Determine the [x, y] coordinate at the center of the cell enclosing the given text.  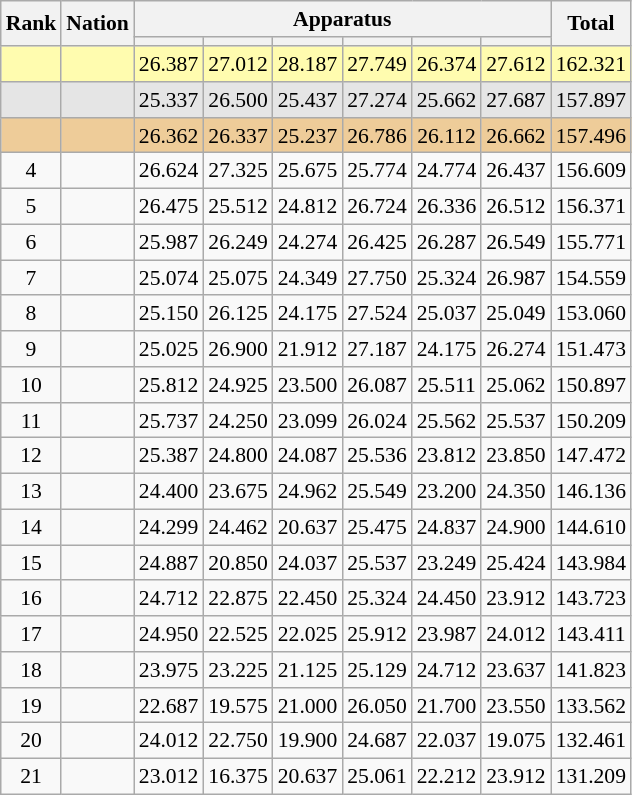
143.723 [591, 599]
13 [32, 492]
153.060 [591, 314]
23.550 [516, 706]
25.812 [168, 385]
9 [32, 349]
5 [32, 207]
26.475 [168, 207]
156.371 [591, 207]
155.771 [591, 243]
27.687 [516, 100]
25.025 [168, 349]
25.549 [376, 492]
Rank [32, 24]
147.472 [591, 456]
24.812 [308, 207]
22.525 [238, 634]
27.750 [376, 278]
26.437 [516, 171]
19 [32, 706]
25.475 [376, 528]
26.112 [446, 136]
24.350 [516, 492]
23.987 [446, 634]
21 [32, 777]
23.812 [446, 456]
26.050 [376, 706]
11 [32, 421]
143.411 [591, 634]
16 [32, 599]
24.037 [308, 563]
24.250 [238, 421]
21.700 [446, 706]
25.074 [168, 278]
20.850 [238, 563]
26.512 [516, 207]
23.975 [168, 670]
14 [32, 528]
6 [32, 243]
Nation [97, 24]
18 [32, 670]
23.637 [516, 670]
26.900 [238, 349]
26.125 [238, 314]
150.897 [591, 385]
23.850 [516, 456]
27.274 [376, 100]
26.249 [238, 243]
21.000 [308, 706]
150.209 [591, 421]
25.061 [376, 777]
25.049 [516, 314]
146.136 [591, 492]
22.212 [446, 777]
25.987 [168, 243]
24.687 [376, 741]
24.450 [446, 599]
141.823 [591, 670]
22.025 [308, 634]
131.209 [591, 777]
24.299 [168, 528]
23.200 [446, 492]
22.750 [238, 741]
24.925 [238, 385]
25.912 [376, 634]
27.325 [238, 171]
22.450 [308, 599]
10 [32, 385]
24.950 [168, 634]
27.187 [376, 349]
24.887 [168, 563]
25.662 [446, 100]
132.461 [591, 741]
22.037 [446, 741]
26.024 [376, 421]
19.575 [238, 706]
26.274 [516, 349]
12 [32, 456]
25.536 [376, 456]
19.075 [516, 741]
25.037 [446, 314]
23.249 [446, 563]
26.287 [446, 243]
16.375 [238, 777]
24.900 [516, 528]
Total [591, 24]
25.150 [168, 314]
27.749 [376, 64]
Apparatus [342, 19]
25.675 [308, 171]
17 [32, 634]
23.099 [308, 421]
144.610 [591, 528]
26.374 [446, 64]
24.087 [308, 456]
25.774 [376, 171]
15 [32, 563]
21.125 [308, 670]
24.462 [238, 528]
25.062 [516, 385]
23.225 [238, 670]
24.962 [308, 492]
162.321 [591, 64]
24.349 [308, 278]
25.075 [238, 278]
26.387 [168, 64]
24.774 [446, 171]
23.012 [168, 777]
151.473 [591, 349]
26.624 [168, 171]
26.662 [516, 136]
23.675 [238, 492]
26.425 [376, 243]
154.559 [591, 278]
26.987 [516, 278]
157.496 [591, 136]
22.687 [168, 706]
25.129 [376, 670]
22.875 [238, 599]
25.437 [308, 100]
26.786 [376, 136]
26.500 [238, 100]
24.274 [308, 243]
20 [32, 741]
26.337 [238, 136]
26.362 [168, 136]
23.500 [308, 385]
24.800 [238, 456]
27.524 [376, 314]
26.336 [446, 207]
25.424 [516, 563]
25.387 [168, 456]
27.612 [516, 64]
24.837 [446, 528]
26.549 [516, 243]
25.511 [446, 385]
25.337 [168, 100]
25.737 [168, 421]
25.562 [446, 421]
143.984 [591, 563]
25.237 [308, 136]
133.562 [591, 706]
24.400 [168, 492]
19.900 [308, 741]
4 [32, 171]
156.609 [591, 171]
8 [32, 314]
26.087 [376, 385]
7 [32, 278]
25.512 [238, 207]
157.897 [591, 100]
28.187 [308, 64]
26.724 [376, 207]
21.912 [308, 349]
27.012 [238, 64]
